Determine the [x, y] coordinate at the center of the cell enclosing the given text.  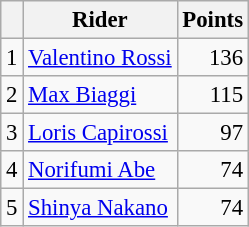
Shinya Nakano [100, 208]
115 [212, 95]
Loris Capirossi [100, 133]
2 [12, 95]
4 [12, 170]
Rider [100, 20]
5 [12, 208]
Norifumi Abe [100, 170]
Valentino Rossi [100, 58]
136 [212, 58]
Max Biaggi [100, 95]
97 [212, 133]
Points [212, 20]
3 [12, 133]
1 [12, 58]
